Locate the cell with the specified text and output its [X, Y] center coordinate. 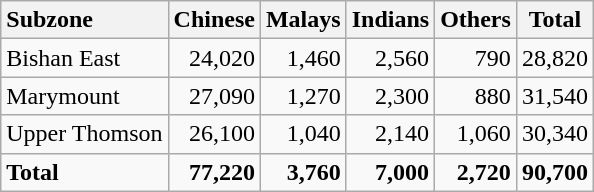
90,700 [554, 172]
2,720 [476, 172]
26,100 [214, 134]
2,560 [390, 58]
Marymount [84, 96]
790 [476, 58]
Subzone [84, 20]
Others [476, 20]
Chinese [214, 20]
Indians [390, 20]
31,540 [554, 96]
1,040 [303, 134]
1,060 [476, 134]
7,000 [390, 172]
Malays [303, 20]
1,270 [303, 96]
880 [476, 96]
27,090 [214, 96]
3,760 [303, 172]
1,460 [303, 58]
30,340 [554, 134]
24,020 [214, 58]
2,300 [390, 96]
Bishan East [84, 58]
28,820 [554, 58]
Upper Thomson [84, 134]
77,220 [214, 172]
2,140 [390, 134]
